Find where the given text appears and provide that cell's center as (X, Y) coordinate. 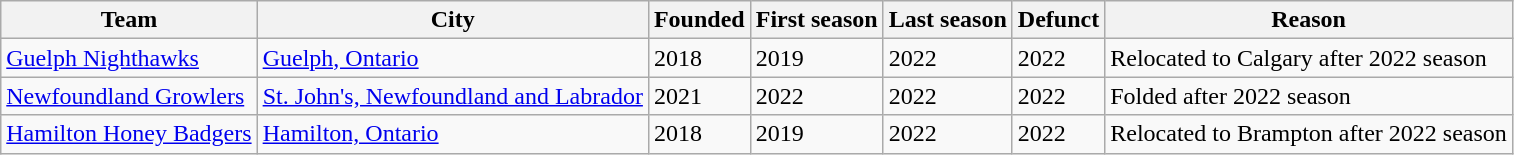
Last season (948, 20)
Newfoundland Growlers (129, 96)
Guelph Nighthawks (129, 58)
Relocated to Calgary after 2022 season (1309, 58)
Reason (1309, 20)
Guelph, Ontario (452, 58)
Founded (699, 20)
2021 (699, 96)
City (452, 20)
Folded after 2022 season (1309, 96)
Hamilton Honey Badgers (129, 134)
Relocated to Brampton after 2022 season (1309, 134)
St. John's, Newfoundland and Labrador (452, 96)
Defunct (1058, 20)
Team (129, 20)
First season (816, 20)
Hamilton, Ontario (452, 134)
